Search for the cell housing the specified text and yield its (X, Y) center coordinate. 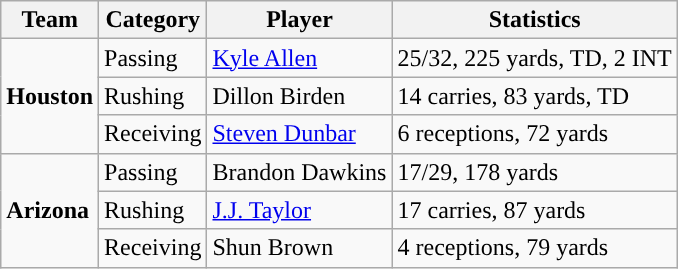
Kyle Allen (300, 58)
17/29, 178 yards (534, 172)
Steven Dunbar (300, 134)
17 carries, 87 yards (534, 210)
Player (300, 20)
Statistics (534, 20)
14 carries, 83 yards, TD (534, 96)
Team (50, 20)
6 receptions, 72 yards (534, 134)
Dillon Birden (300, 96)
Brandon Dawkins (300, 172)
Shun Brown (300, 248)
25/32, 225 yards, TD, 2 INT (534, 58)
J.J. Taylor (300, 210)
Category (153, 20)
Houston (50, 96)
Arizona (50, 210)
4 receptions, 79 yards (534, 248)
